Capture the cell that displays the provided text and extract its (X, Y) central coordinate. 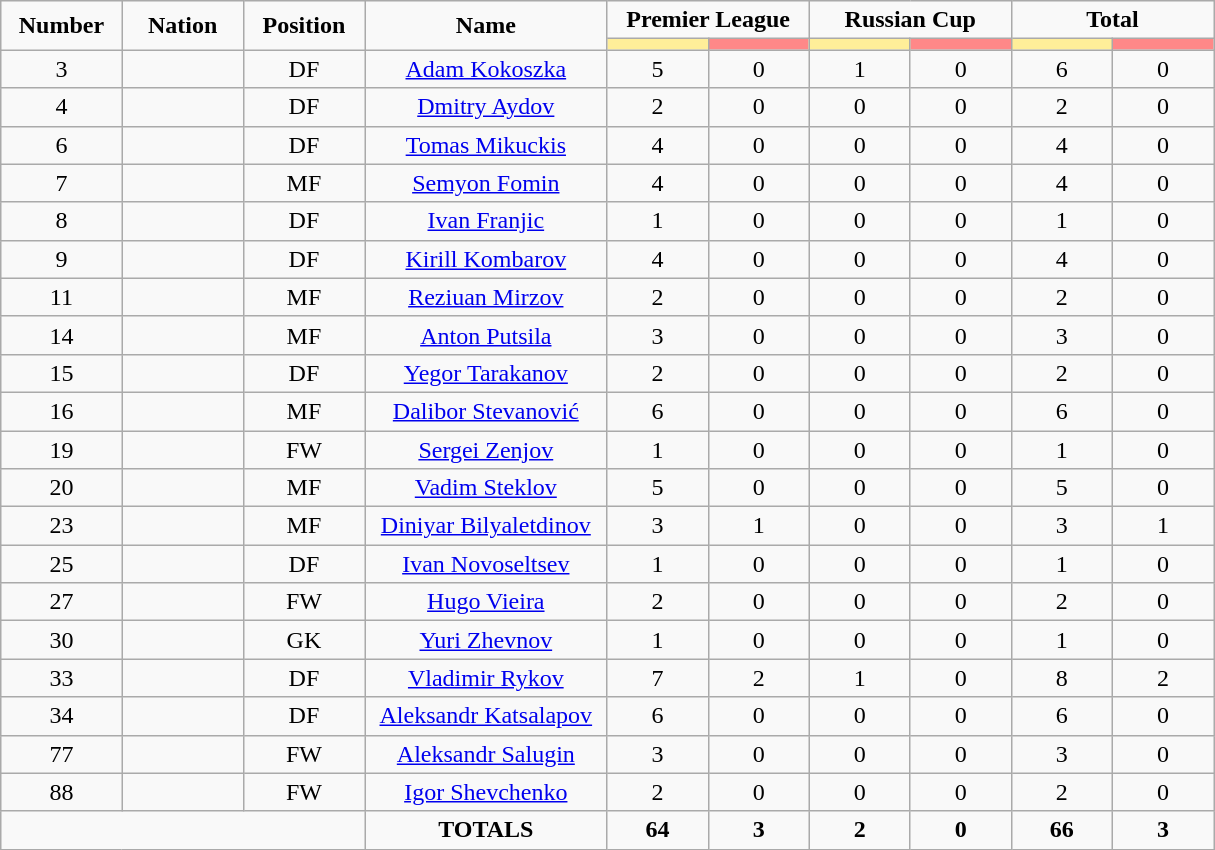
Hugo Vieira (486, 602)
19 (62, 449)
14 (62, 335)
16 (62, 411)
TOTALS (486, 830)
Number (62, 26)
Aleksandr Salugin (486, 754)
Nation (182, 26)
GK (304, 640)
15 (62, 373)
27 (62, 602)
Ivan Novoseltsev (486, 564)
Dmitry Aydov (486, 107)
Aleksandr Katsalapov (486, 716)
34 (62, 716)
Adam Kokoszka (486, 69)
9 (62, 259)
Diniyar Bilyaletdinov (486, 526)
77 (62, 754)
Igor Shevchenko (486, 792)
23 (62, 526)
Russian Cup (910, 20)
Sergei Zenjov (486, 449)
Semyon Fomin (486, 183)
Total (1112, 20)
Premier League (708, 20)
Anton Putsila (486, 335)
66 (1062, 830)
Yegor Tarakanov (486, 373)
20 (62, 488)
30 (62, 640)
Name (486, 26)
Reziuan Mirzov (486, 297)
Vadim Steklov (486, 488)
Ivan Franjic (486, 221)
25 (62, 564)
Yuri Zhevnov (486, 640)
88 (62, 792)
Vladimir Rykov (486, 678)
11 (62, 297)
Dalibor Stevanović (486, 411)
Tomas Mikuckis (486, 145)
Kirill Kombarov (486, 259)
33 (62, 678)
64 (658, 830)
Position (304, 26)
